Identify which cell holds the provided text, then report its [X, Y] central coordinate. 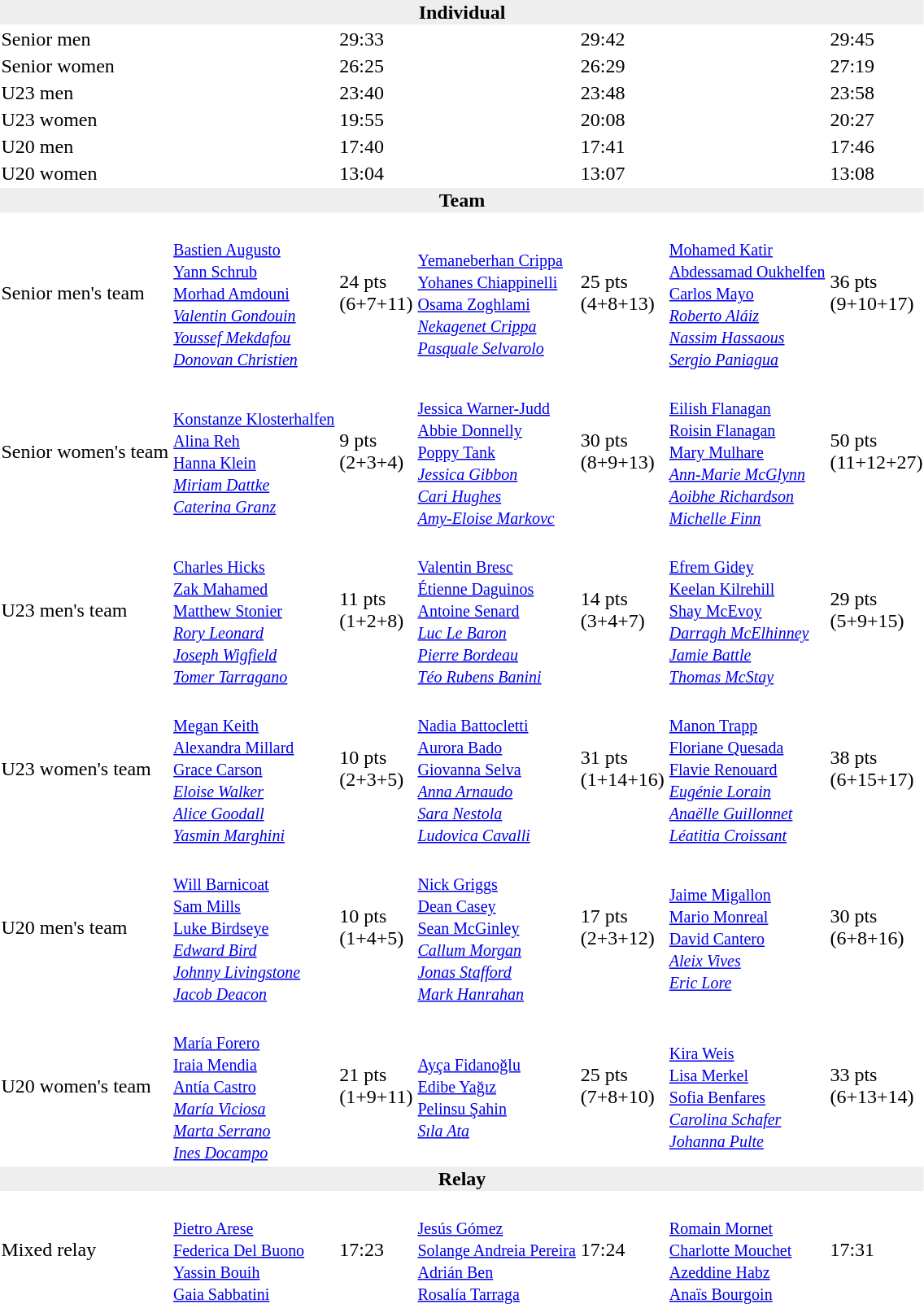
20:27 [877, 120]
Team [462, 200]
Nadia BattoclettiAurora BadoGiovanna SelvaAnna ArnaudoSara NestolaLudovica Cavalli [496, 769]
U20 women [85, 173]
20:08 [622, 120]
29:45 [877, 39]
50 pts(11+12+27) [877, 451]
21 pts(1+9+11) [376, 1086]
Will BarnicoatSam MillsLuke BirdseyeEdward BirdJohnny LivingstoneJacob Deacon [254, 927]
Yemaneberhan CrippaYohanes ChiappinelliOsama ZoghlamiNekagenet CrippaPasquale Selvarolo [496, 293]
17:40 [376, 146]
U23 men [85, 93]
Eilish FlanaganRoisin FlanaganMary MulhareAnn-Marie McGlynnAoibhe RichardsonMichelle Finn [747, 451]
U23 women's team [85, 769]
10 pts(1+4+5) [376, 927]
30 pts(6+8+16) [877, 927]
Jaime MigallonMario MonrealDavid CanteroAleix VivesEric Lore [747, 927]
36 pts(9+10+17) [877, 293]
Kira WeisLisa MerkelSofia BenfaresCarolina SchaferJohanna Pulte [747, 1086]
Bastien AugustoYann SchrubMorhad AmdouniValentin GondouinYoussef MekdafouDonovan Christien [254, 293]
13:04 [376, 173]
Megan KeithAlexandra MillardGrace CarsonEloise WalkerAlice GoodallYasmin Marghini [254, 769]
Manon TrappFloriane QuesadaFlavie RenouardEugénie LorainAnaëlle GuillonnetLéatitia Croissant [747, 769]
17:46 [877, 146]
Jessica Warner-JuddAbbie DonnellyPoppy TankJessica GibbonCari HughesAmy-Eloise Markovc [496, 451]
Mohamed KatirAbdessamad OukhelfenCarlos MayoRoberto AláizNassim HassaousSergio Paniagua [747, 293]
31 pts(1+14+16) [622, 769]
30 pts(8+9+13) [622, 451]
11 pts(1+2+8) [376, 610]
9 pts(2+3+4) [376, 451]
24 pts(6+7+11) [376, 293]
U20 men's team [85, 927]
U23 women [85, 120]
Efrem GideyKeelan KilrehillShay McEvoyDarragh McElhinneyJamie BattleThomas McStay [747, 610]
U23 men's team [85, 610]
17 pts(2+3+12) [622, 927]
29:42 [622, 39]
17:41 [622, 146]
29 pts(5+9+15) [877, 610]
Senior men's team [85, 293]
23:58 [877, 93]
Senior men [85, 39]
Konstanze KlosterhalfenAlina RehHanna KleinMiriam DattkeCaterina Granz [254, 451]
10 pts(2+3+5) [376, 769]
Senior women [85, 66]
Relay [462, 1179]
25 pts(7+8+10) [622, 1086]
U20 women's team [85, 1086]
23:40 [376, 93]
U20 men [85, 146]
Charles HicksZak MahamedMatthew StonierRory LeonardJoseph WigfieldTomer Tarragano [254, 610]
19:55 [376, 120]
Nick GriggsDean CaseySean McGinleyCallum MorganJonas StaffordMark Hanrahan [496, 927]
25 pts(4+8+13) [622, 293]
Valentin BrescÉtienne DaguinosAntoine SenardLuc Le BaronPierre BordeauTéo Rubens Banini [496, 610]
26:29 [622, 66]
13:08 [877, 173]
23:48 [622, 93]
27:19 [877, 66]
26:25 [376, 66]
María ForeroIraia MendiaAntía CastroMaría ViciosaMarta SerranoInes Docampo [254, 1086]
38 pts(6+15+17) [877, 769]
33 pts(6+13+14) [877, 1086]
29:33 [376, 39]
13:07 [622, 173]
14 pts(3+4+7) [622, 610]
Ayça FidanoğluEdibe YağızPelinsu ŞahinSıla Ata [496, 1086]
Senior women's team [85, 451]
Individual [462, 12]
